Determine the (X, Y) coordinate at the center of the cell enclosing the given text.  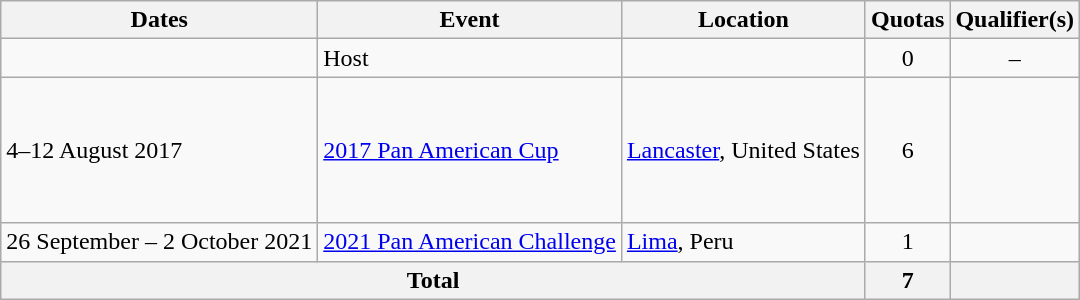
7 (907, 280)
Event (470, 20)
Lancaster, United States (743, 150)
2017 Pan American Cup (470, 150)
2021 Pan American Challenge (470, 242)
Dates (160, 20)
Location (743, 20)
1 (907, 242)
Total (434, 280)
4–12 August 2017 (160, 150)
0 (907, 58)
Qualifier(s) (1015, 20)
Lima, Peru (743, 242)
Quotas (907, 20)
– (1015, 58)
26 September – 2 October 2021 (160, 242)
6 (907, 150)
Host (470, 58)
